For the text-containing cell, return its midpoint in [x, y] coordinate format. 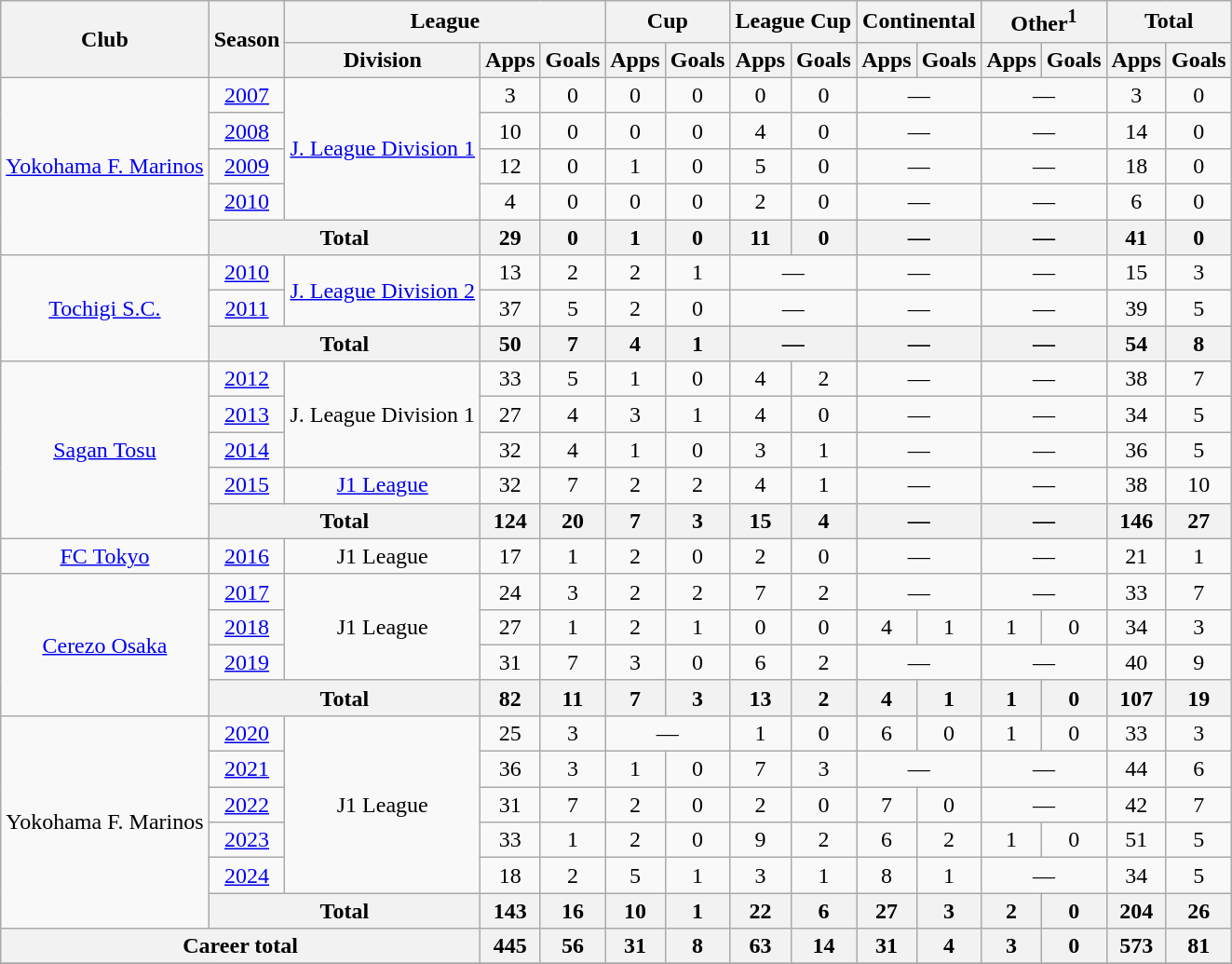
2007 [247, 95]
2011 [247, 308]
Career total [240, 946]
146 [1136, 521]
124 [510, 521]
445 [510, 946]
2012 [247, 379]
2021 [247, 769]
2013 [247, 414]
29 [510, 238]
51 [1136, 840]
107 [1136, 698]
2015 [247, 485]
2024 [247, 876]
204 [1136, 911]
League Cup [793, 22]
573 [1136, 946]
41 [1136, 238]
2020 [247, 733]
22 [760, 911]
21 [1136, 556]
2016 [247, 556]
Continental [919, 22]
2008 [247, 130]
2009 [247, 166]
50 [510, 344]
12 [510, 166]
37 [510, 308]
2023 [247, 840]
Tochigi S.C. [104, 308]
39 [1136, 308]
24 [510, 591]
40 [1136, 662]
2014 [247, 450]
63 [760, 946]
81 [1198, 946]
Cerezo Osaka [104, 645]
143 [510, 911]
26 [1198, 911]
2019 [247, 662]
54 [1136, 344]
42 [1136, 805]
20 [573, 521]
2018 [247, 627]
Sagan Tosu [104, 450]
Season [247, 39]
2017 [247, 591]
Division [383, 60]
Other1 [1044, 22]
Cup [668, 22]
82 [510, 698]
Club [104, 39]
56 [573, 946]
44 [1136, 769]
16 [573, 911]
League [445, 22]
2022 [247, 805]
19 [1198, 698]
FC Tokyo [104, 556]
25 [510, 733]
J. League Division 2 [383, 291]
17 [510, 556]
